Return (X, Y) of the center of cell containing provided text 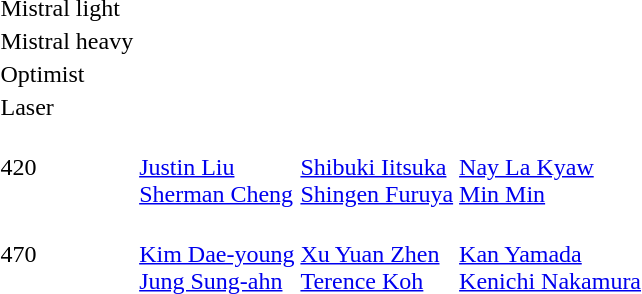
Shibuki IitsukaShingen Furuya (377, 167)
Justin LiuSherman Cheng (217, 167)
